Output the [x, y] coordinate of the center of the cell containing the given text.  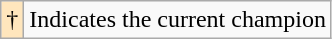
† [12, 20]
Indicates the current champion [178, 20]
